Identify which cell holds the provided text, then report its (X, Y) central coordinate. 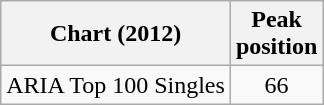
Peakposition (276, 34)
Chart (2012) (116, 34)
66 (276, 85)
ARIA Top 100 Singles (116, 85)
